From the cell containing the given text, extract its center point as [X, Y] coordinate. 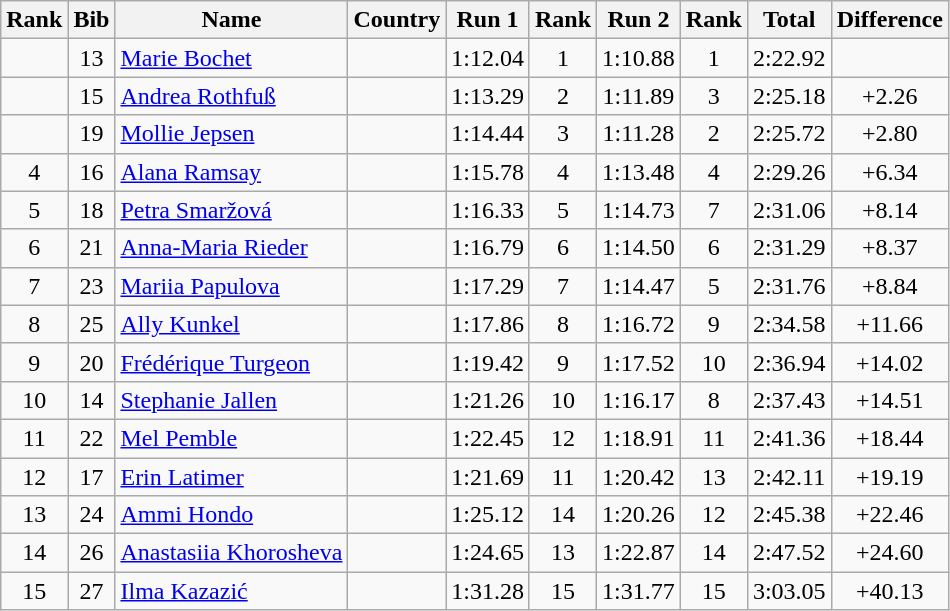
+14.51 [890, 400]
26 [92, 553]
1:22.45 [488, 438]
1:13.29 [488, 96]
Frédérique Turgeon [232, 362]
1:17.86 [488, 324]
1:21.26 [488, 400]
Marie Bochet [232, 58]
+2.26 [890, 96]
1:14.50 [639, 248]
21 [92, 248]
1:10.88 [639, 58]
1:31.77 [639, 591]
24 [92, 515]
Run 1 [488, 20]
+8.37 [890, 248]
18 [92, 210]
1:14.47 [639, 286]
Mariia Papulova [232, 286]
+22.46 [890, 515]
1:16.17 [639, 400]
3:03.05 [789, 591]
1:16.79 [488, 248]
1:17.52 [639, 362]
1:12.04 [488, 58]
Mollie Jepsen [232, 134]
Petra Smaržová [232, 210]
1:11.28 [639, 134]
Andrea Rothfuß [232, 96]
2:34.58 [789, 324]
Ally Kunkel [232, 324]
2:31.76 [789, 286]
1:19.42 [488, 362]
17 [92, 477]
Bib [92, 20]
19 [92, 134]
2:37.43 [789, 400]
1:20.42 [639, 477]
Ammi Hondo [232, 515]
Mel Pemble [232, 438]
20 [92, 362]
+18.44 [890, 438]
Country [397, 20]
2:25.18 [789, 96]
23 [92, 286]
1:31.28 [488, 591]
2:42.11 [789, 477]
+6.34 [890, 172]
Anastasiia Khorosheva [232, 553]
1:13.48 [639, 172]
+2.80 [890, 134]
Erin Latimer [232, 477]
2:41.36 [789, 438]
+8.84 [890, 286]
Run 2 [639, 20]
1:15.78 [488, 172]
Alana Ramsay [232, 172]
1:17.29 [488, 286]
Anna-Maria Rieder [232, 248]
2:36.94 [789, 362]
2:45.38 [789, 515]
Difference [890, 20]
27 [92, 591]
+14.02 [890, 362]
1:21.69 [488, 477]
2:47.52 [789, 553]
+40.13 [890, 591]
2:25.72 [789, 134]
1:14.44 [488, 134]
Name [232, 20]
1:16.33 [488, 210]
2:29.26 [789, 172]
25 [92, 324]
Stephanie Jallen [232, 400]
+19.19 [890, 477]
+8.14 [890, 210]
1:24.65 [488, 553]
+11.66 [890, 324]
1:14.73 [639, 210]
1:16.72 [639, 324]
2:22.92 [789, 58]
Total [789, 20]
1:25.12 [488, 515]
+24.60 [890, 553]
1:20.26 [639, 515]
1:22.87 [639, 553]
16 [92, 172]
2:31.06 [789, 210]
Ilma Kazazić [232, 591]
1:18.91 [639, 438]
22 [92, 438]
1:11.89 [639, 96]
2:31.29 [789, 248]
